Provide the [X, Y] coordinate of the cell's center where the given text is located.  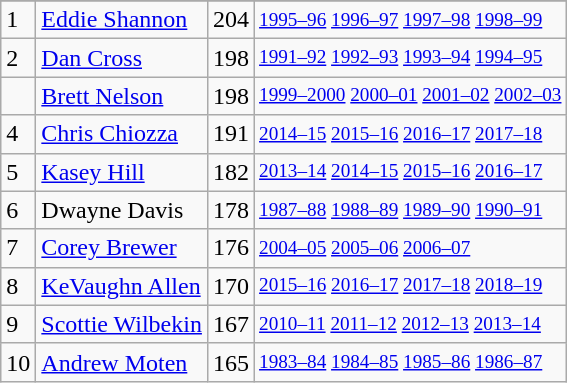
2013–14 2014–15 2015–16 2016–17 [411, 172]
1983–84 1984–85 1985–86 1986–87 [411, 362]
Kasey Hill [122, 172]
178 [230, 210]
170 [230, 286]
9 [18, 324]
5 [18, 172]
204 [230, 20]
182 [230, 172]
2010–11 2011–12 2012–13 2013–14 [411, 324]
176 [230, 248]
165 [230, 362]
Chris Chiozza [122, 134]
6 [18, 210]
Andrew Moten [122, 362]
4 [18, 134]
7 [18, 248]
1991–92 1992–93 1993–94 1994–95 [411, 58]
1987–88 1988–89 1989–90 1990–91 [411, 210]
Dan Cross [122, 58]
10 [18, 362]
8 [18, 286]
KeVaughn Allen [122, 286]
Dwayne Davis [122, 210]
Scottie Wilbekin [122, 324]
2 [18, 58]
Eddie Shannon [122, 20]
Corey Brewer [122, 248]
1995–96 1996–97 1997–98 1998–99 [411, 20]
2015–16 2016–17 2017–18 2018–19 [411, 286]
Brett Nelson [122, 96]
1999–2000 2000–01 2001–02 2002–03 [411, 96]
2004–05 2005–06 2006–07 [411, 248]
167 [230, 324]
2014–15 2015–16 2016–17 2017–18 [411, 134]
1 [18, 20]
191 [230, 134]
